Pinpoint the cell where the given text exists, returning its (X, Y) midpoint coordinate. 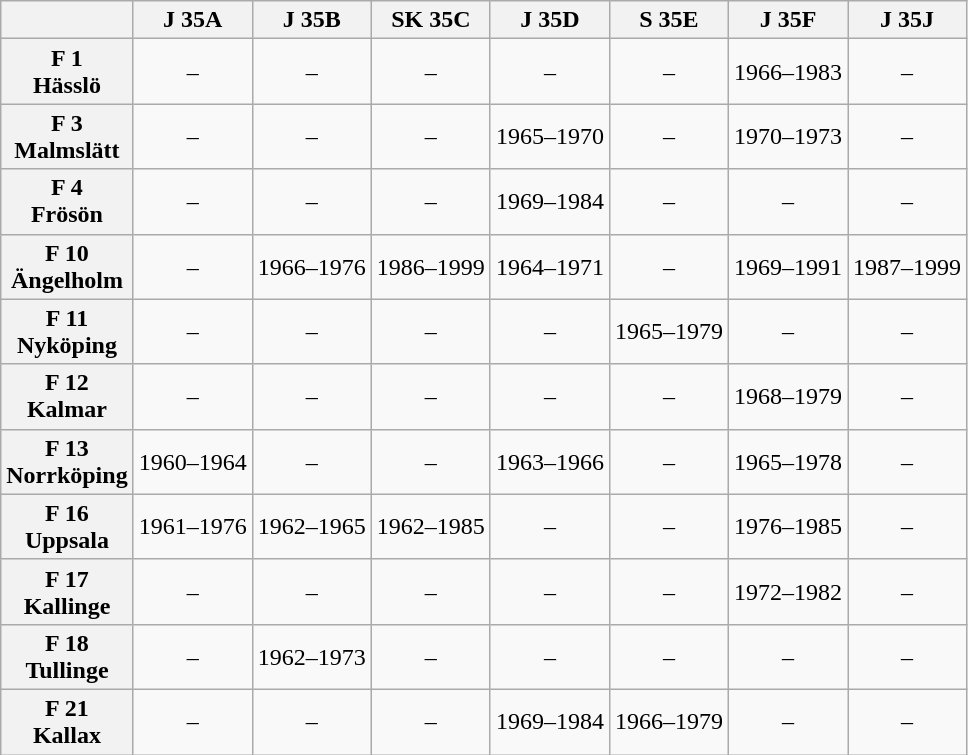
F 21Kallax (67, 722)
F 10Ängelholm (67, 266)
F 17Kallinge (67, 592)
F 18Tullinge (67, 656)
1965–1979 (668, 332)
F 1Hässlö (67, 72)
1986–1999 (430, 266)
J 35A (192, 20)
J 35F (788, 20)
J 35D (550, 20)
F 4Frösön (67, 202)
1962–1985 (430, 526)
J 35B (312, 20)
1965–1970 (550, 136)
1966–1979 (668, 722)
1961–1976 (192, 526)
1968–1979 (788, 396)
1976–1985 (788, 526)
F 16Uppsala (67, 526)
S 35E (668, 20)
J 35J (908, 20)
1962–1965 (312, 526)
1969–1991 (788, 266)
1960–1964 (192, 462)
1970–1973 (788, 136)
F 12Kalmar (67, 396)
1964–1971 (550, 266)
1963–1966 (550, 462)
SK 35C (430, 20)
1966–1976 (312, 266)
1987–1999 (908, 266)
1965–1978 (788, 462)
1966–1983 (788, 72)
F 3Malmslätt (67, 136)
F 11Nyköping (67, 332)
1972–1982 (788, 592)
F 13Norrköping (67, 462)
1962–1973 (312, 656)
